Search for the cell housing the specified text and yield its (x, y) center coordinate. 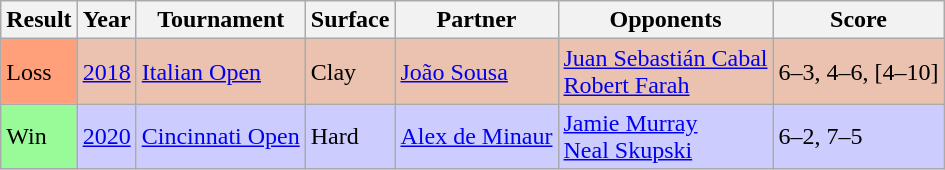
Tournament (220, 20)
Win (39, 136)
Result (39, 20)
6–2, 7–5 (858, 136)
Italian Open (220, 72)
Loss (39, 72)
João Sousa (476, 72)
Jamie Murray Neal Skupski (666, 136)
2020 (106, 136)
Opponents (666, 20)
6–3, 4–6, [4–10] (858, 72)
Cincinnati Open (220, 136)
Year (106, 20)
Hard (350, 136)
2018 (106, 72)
Surface (350, 20)
Juan Sebastián Cabal Robert Farah (666, 72)
Score (858, 20)
Clay (350, 72)
Partner (476, 20)
Alex de Minaur (476, 136)
